Output the (X, Y) coordinate of the center of the cell containing the given text.  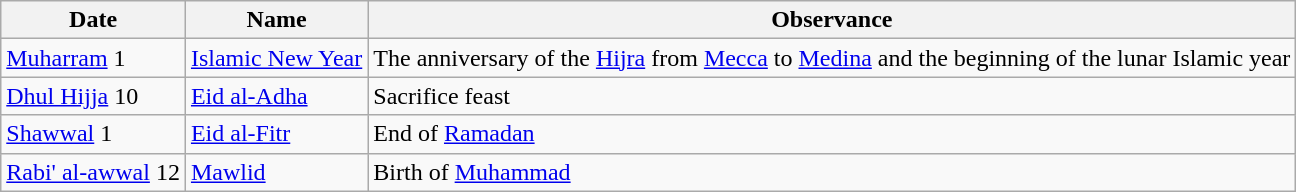
Rabi' al-awwal 12 (94, 172)
The anniversary of the Hijra from Mecca to Medina and the beginning of the lunar Islamic year (832, 58)
End of Ramadan (832, 134)
Sacrifice feast (832, 96)
Muharram 1 (94, 58)
Birth of Muhammad (832, 172)
Mawlid (276, 172)
Observance (832, 20)
Eid al-Adha (276, 96)
Name (276, 20)
Islamic New Year (276, 58)
Date (94, 20)
Dhul Hijja 10 (94, 96)
Eid al-Fitr (276, 134)
Shawwal 1 (94, 134)
